Output the (X, Y) coordinate of the center of the cell containing the given text.  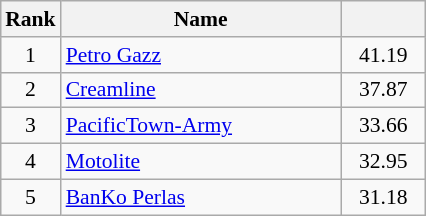
32.95 (384, 161)
5 (30, 197)
Rank (30, 19)
BanKo Perlas (201, 197)
41.19 (384, 54)
4 (30, 161)
1 (30, 54)
33.66 (384, 126)
37.87 (384, 90)
Name (201, 19)
2 (30, 90)
Creamline (201, 90)
31.18 (384, 197)
PacificTown-Army (201, 126)
Motolite (201, 161)
Petro Gazz (201, 54)
3 (30, 126)
